Find where the given text appears and provide that cell's center as (x, y) coordinate. 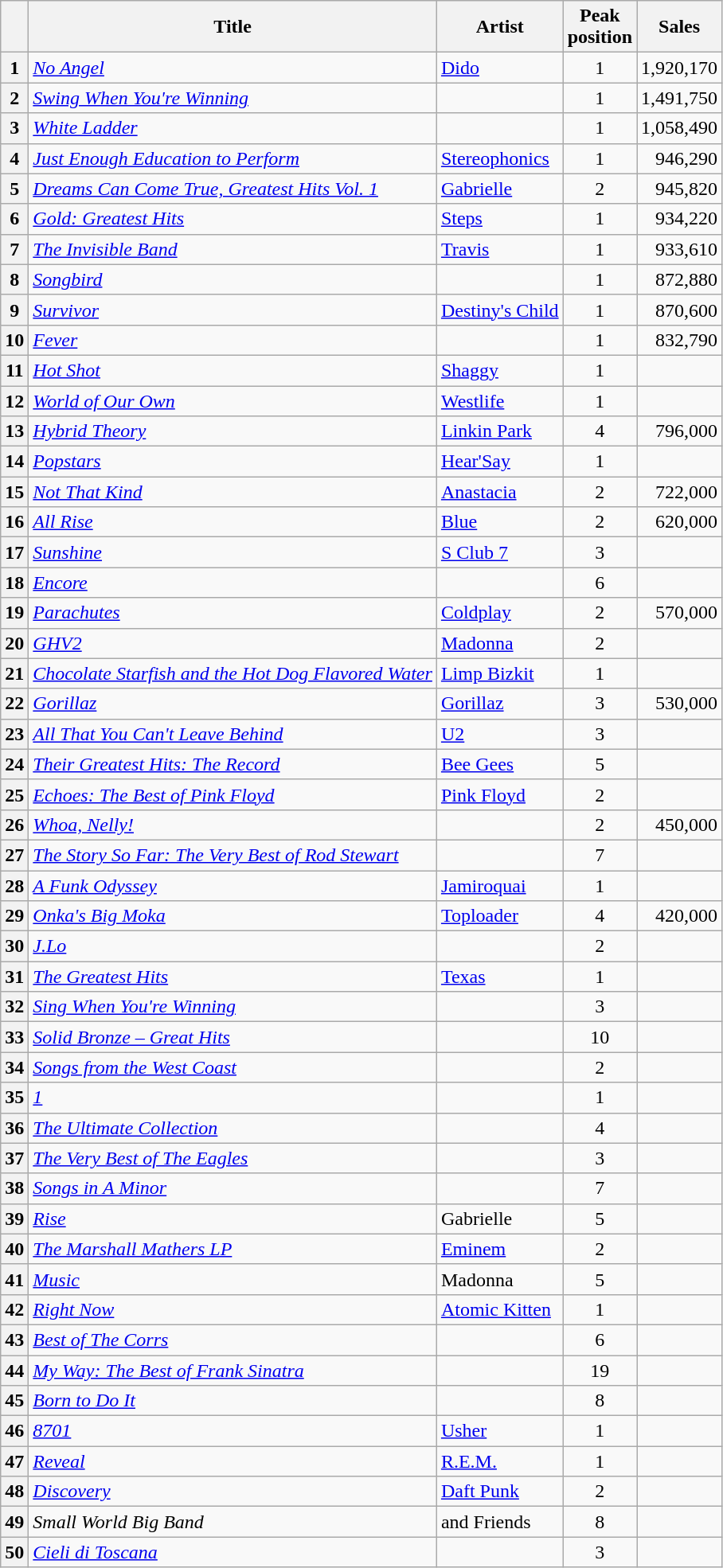
40 (14, 1249)
Swing When You're Winning (233, 98)
The Story So Far: The Very Best of Rod Stewart (233, 855)
Popstars (233, 462)
Linkin Park (500, 431)
The Very Best of The Eagles (233, 1158)
Discovery (233, 1492)
White Ladder (233, 128)
The Invisible Band (233, 249)
Sunshine (233, 552)
Steps (500, 219)
23 (14, 734)
36 (14, 1128)
870,600 (680, 310)
47 (14, 1461)
Texas (500, 977)
Peakposition (600, 27)
1,491,750 (680, 98)
Hybrid Theory (233, 431)
Limp Bizkit (500, 673)
35 (14, 1098)
22 (14, 704)
45 (14, 1401)
All Rise (233, 522)
Reveal (233, 1461)
26 (14, 825)
GHV2 (233, 643)
1,058,490 (680, 128)
Echoes: The Best of Pink Floyd (233, 794)
570,000 (680, 613)
Rise (233, 1219)
Songbird (233, 279)
S Club 7 (500, 552)
and Friends (500, 1522)
25 (14, 794)
9 (14, 310)
Coldplay (500, 613)
16 (14, 522)
Artist (500, 27)
1,920,170 (680, 68)
34 (14, 1067)
796,000 (680, 431)
The Greatest Hits (233, 977)
42 (14, 1309)
832,790 (680, 340)
Daft Punk (500, 1492)
37 (14, 1158)
620,000 (680, 522)
J.Lo (233, 946)
30 (14, 946)
A Funk Odyssey (233, 886)
15 (14, 492)
Usher (500, 1431)
Toploader (500, 916)
24 (14, 764)
29 (14, 916)
933,610 (680, 249)
31 (14, 977)
Songs from the West Coast (233, 1067)
Cieli di Toscana (233, 1552)
Whoa, Nelly! (233, 825)
945,820 (680, 189)
46 (14, 1431)
The Ultimate Collection (233, 1128)
44 (14, 1370)
Travis (500, 249)
28 (14, 886)
Their Greatest Hits: The Record (233, 764)
Shaggy (500, 370)
39 (14, 1219)
8701 (233, 1431)
Encore (233, 583)
Solid Bronze – Great Hits (233, 1037)
Survivor (233, 310)
Dido (500, 68)
My Way: The Best of Frank Sinatra (233, 1370)
Songs in A Minor (233, 1188)
Stereophonics (500, 158)
Just Enough Education to Perform (233, 158)
11 (14, 370)
Gold: Greatest Hits (233, 219)
Pink Floyd (500, 794)
12 (14, 400)
530,000 (680, 704)
32 (14, 1007)
722,000 (680, 492)
Best of The Corrs (233, 1340)
The Marshall Mathers LP (233, 1249)
Fever (233, 340)
38 (14, 1188)
934,220 (680, 219)
Parachutes (233, 613)
U2 (500, 734)
Not That Kind (233, 492)
World of Our Own (233, 400)
Small World Big Band (233, 1522)
21 (14, 673)
Blue (500, 522)
27 (14, 855)
Sales (680, 27)
Title (233, 27)
Atomic Kitten (500, 1309)
Dreams Can Come True, Greatest Hits Vol. 1 (233, 189)
13 (14, 431)
48 (14, 1492)
Sing When You're Winning (233, 1007)
872,880 (680, 279)
43 (14, 1340)
Right Now (233, 1309)
Chocolate Starfish and the Hot Dog Flavored Water (233, 673)
14 (14, 462)
Hot Shot (233, 370)
No Angel (233, 68)
33 (14, 1037)
Bee Gees (500, 764)
17 (14, 552)
20 (14, 643)
Anastacia (500, 492)
Destiny's Child (500, 310)
50 (14, 1552)
Hear'Say (500, 462)
Born to Do It (233, 1401)
18 (14, 583)
946,290 (680, 158)
Westlife (500, 400)
420,000 (680, 916)
41 (14, 1279)
All That You Can't Leave Behind (233, 734)
Onka's Big Moka (233, 916)
R.E.M. (500, 1461)
450,000 (680, 825)
49 (14, 1522)
Music (233, 1279)
Eminem (500, 1249)
Jamiroquai (500, 886)
